Detect which cell encompasses the target text, then output its [x, y] center coordinate. 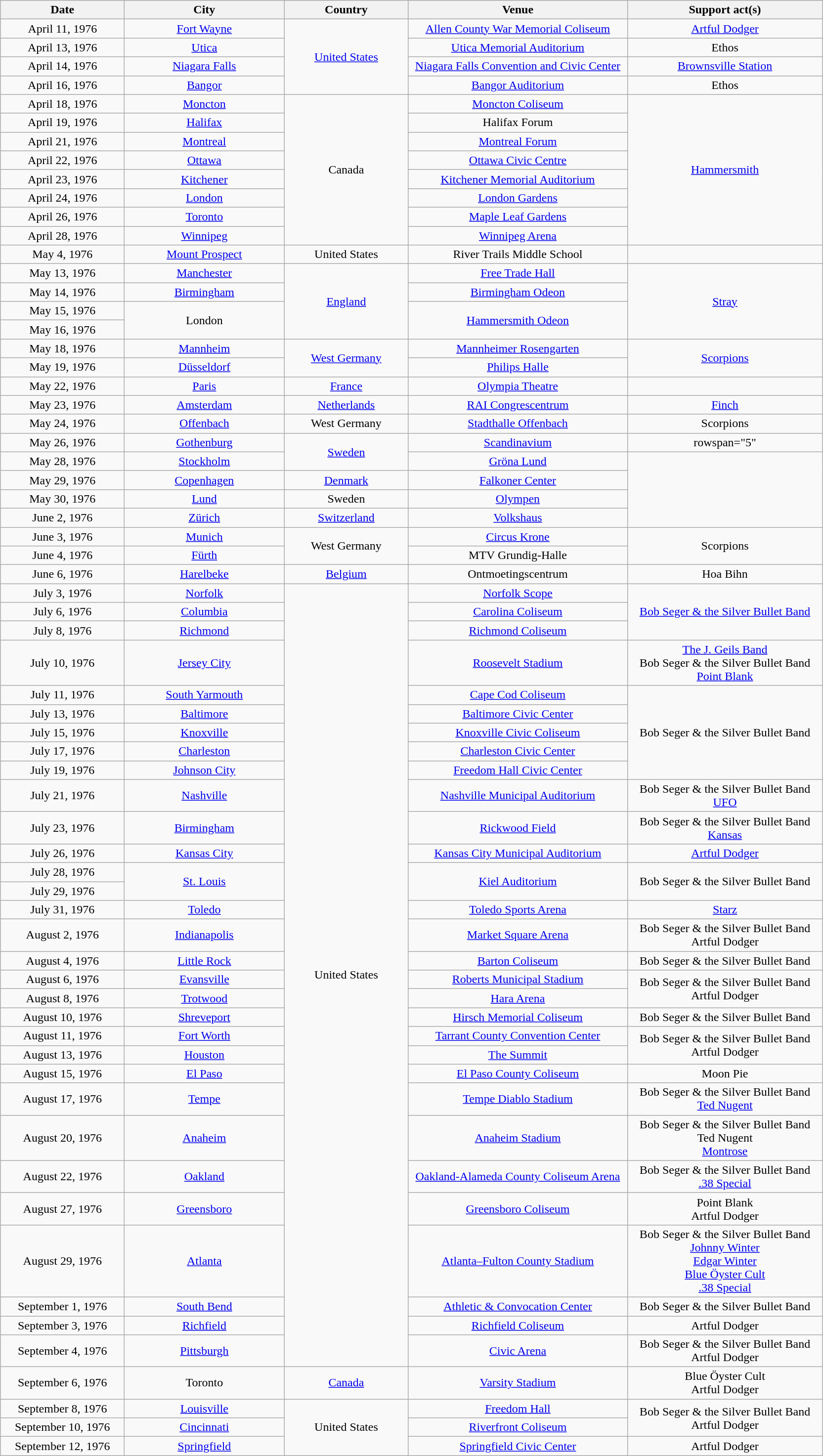
July 23, 1976 [62, 827]
Ottawa Civic Centre [518, 160]
Anaheim Stadium [518, 1138]
Greensboro Coliseum [518, 1209]
Freedom Hall [518, 1409]
Stadthalle Offenbach [518, 424]
Roosevelt Stadium [518, 663]
May 19, 1976 [62, 367]
Ontmoetingscentrum [518, 574]
September 1, 1976 [62, 1306]
Varsity Stadium [518, 1383]
Riverfront Coliseum [518, 1427]
April 23, 1976 [62, 179]
Richfield [205, 1325]
Free Trade Hall [518, 273]
April 28, 1976 [62, 236]
rowspan="5" [725, 442]
Oakland [205, 1176]
Philips Halle [518, 367]
Support act(s) [725, 10]
Baltimore [205, 714]
Lund [205, 499]
Allen County War Memorial Coliseum [518, 29]
Mannheimer Rosengarten [518, 348]
Niagara Falls Convention and Civic Center [518, 66]
Moncton Coliseum [518, 104]
May 30, 1976 [62, 499]
July 10, 1976 [62, 663]
Belgium [346, 574]
Fort Worth [205, 1036]
El Paso [205, 1073]
Norfolk [205, 593]
August 10, 1976 [62, 1017]
September 8, 1976 [62, 1409]
Kansas City Municipal Auditorium [518, 853]
August 29, 1976 [62, 1261]
July 15, 1976 [62, 732]
August 22, 1976 [62, 1176]
Toledo [205, 910]
Date [62, 10]
Amsterdam [205, 405]
Nashville [205, 796]
Bob Seger & the Silver Bullet BandJohnny WinterEdgar WinterBlue Öyster Cult.38 Special [725, 1261]
Pittsburgh [205, 1351]
Springfield Civic Center [518, 1446]
April 24, 1976 [62, 198]
August 11, 1976 [62, 1036]
Fort Wayne [205, 29]
Winnipeg Arena [518, 236]
May 15, 1976 [62, 311]
Kiel Auditorium [518, 881]
July 19, 1976 [62, 770]
August 4, 1976 [62, 961]
Stray [725, 301]
Anaheim [205, 1138]
May 29, 1976 [62, 480]
Springfield [205, 1446]
Johnson City [205, 770]
July 3, 1976 [62, 593]
Louisville [205, 1409]
July 31, 1976 [62, 910]
The Summit [518, 1055]
Montreal Forum [518, 141]
Carolina Coliseum [518, 612]
Atlanta–Fulton County Stadium [518, 1261]
Point BlankArtful Dodger [725, 1209]
August 17, 1976 [62, 1099]
Blue Öyster CultArtful Dodger [725, 1383]
Civic Arena [518, 1351]
Freedom Hall Civic Center [518, 770]
Baltimore Civic Center [518, 714]
Copenhagen [205, 480]
Trotwood [205, 998]
Bob Seger & the Silver Bullet BandKansas [725, 827]
July 28, 1976 [62, 872]
Indianapolis [205, 935]
Offenbach [205, 424]
Finch [725, 405]
MTV Grundig-Halle [518, 556]
June 2, 1976 [62, 517]
City [205, 10]
Fürth [205, 556]
June 3, 1976 [62, 536]
RAI Congrescentrum [518, 405]
Kansas City [205, 853]
July 8, 1976 [62, 631]
Kitchener [205, 179]
Rickwood Field [518, 827]
Tempe [205, 1099]
Moncton [205, 104]
Houston [205, 1055]
August 20, 1976 [62, 1138]
May 14, 1976 [62, 292]
Hara Arena [518, 998]
South Yarmouth [205, 695]
May 23, 1976 [62, 405]
Volkshaus [518, 517]
Scandinavium [518, 442]
Jersey City [205, 663]
Atlanta [205, 1261]
Manchester [205, 273]
Niagara Falls [205, 66]
Utica [205, 47]
Charleston [205, 751]
Cincinnati [205, 1427]
Maple Leaf Gardens [518, 216]
Toledo Sports Arena [518, 910]
Birmingham Odeon [518, 292]
August 6, 1976 [62, 980]
London Gardens [518, 198]
Brownsville Station [725, 66]
Richmond [205, 631]
Bob Seger & the Silver Bullet BandUFO [725, 796]
July 21, 1976 [62, 796]
Tarrant County Convention Center [518, 1036]
Ottawa [205, 160]
Greensboro [205, 1209]
Bob Seger & the Silver Bullet BandTed NugentMontrose [725, 1138]
September 3, 1976 [62, 1325]
April 11, 1976 [62, 29]
July 26, 1976 [62, 853]
Market Square Arena [518, 935]
Nashville Municipal Auditorium [518, 796]
Bob Seger & the Silver Bullet Band.38 Special [725, 1176]
May 28, 1976 [62, 461]
Starz [725, 910]
Norfolk Scope [518, 593]
Knoxville Civic Coliseum [518, 732]
Venue [518, 10]
Columbia [205, 612]
Mannheim [205, 348]
May 16, 1976 [62, 330]
Athletic & Convocation Center [518, 1306]
April 13, 1976 [62, 47]
River Trails Middle School [518, 255]
Hammersmith Odeon [518, 320]
France [346, 386]
May 4, 1976 [62, 255]
Utica Memorial Auditorium [518, 47]
May 26, 1976 [62, 442]
Cape Cod Coliseum [518, 695]
Olympen [518, 499]
Richmond Coliseum [518, 631]
Munich [205, 536]
May 13, 1976 [62, 273]
Mount Prospect [205, 255]
July 13, 1976 [62, 714]
Gothenburg [205, 442]
Oakland-Alameda County Coliseum Arena [518, 1176]
Bangor Auditorium [518, 85]
September 10, 1976 [62, 1427]
Little Rock [205, 961]
Kitchener Memorial Auditorium [518, 179]
May 24, 1976 [62, 424]
August 8, 1976 [62, 998]
Tempe Diablo Stadium [518, 1099]
September 12, 1976 [62, 1446]
Knoxville [205, 732]
Moon Pie [725, 1073]
Barton Coliseum [518, 961]
Winnipeg [205, 236]
Netherlands [346, 405]
Falkoner Center [518, 480]
Gröna Lund [518, 461]
The J. Geils BandBob Seger & the Silver Bullet BandPoint Blank [725, 663]
St. Louis [205, 881]
May 22, 1976 [62, 386]
Evansville [205, 980]
April 19, 1976 [62, 123]
Zürich [205, 517]
Hirsch Memorial Coliseum [518, 1017]
September 4, 1976 [62, 1351]
June 4, 1976 [62, 556]
Düsseldorf [205, 367]
June 6, 1976 [62, 574]
Country [346, 10]
Richfield Coliseum [518, 1325]
July 11, 1976 [62, 695]
Switzerland [346, 517]
August 15, 1976 [62, 1073]
April 22, 1976 [62, 160]
Bangor [205, 85]
Halifax Forum [518, 123]
Halifax [205, 123]
Bob Seger & the Silver Bullet BandTed Nugent [725, 1099]
Denmark [346, 480]
Hoa Bihn [725, 574]
Hammersmith [725, 170]
April 16, 1976 [62, 85]
South Bend [205, 1306]
Harelbeke [205, 574]
Charleston Civic Center [518, 751]
April 18, 1976 [62, 104]
April 26, 1976 [62, 216]
Paris [205, 386]
England [346, 301]
May 18, 1976 [62, 348]
Olympia Theatre [518, 386]
April 21, 1976 [62, 141]
Circus Krone [518, 536]
Roberts Municipal Stadium [518, 980]
April 14, 1976 [62, 66]
August 2, 1976 [62, 935]
August 13, 1976 [62, 1055]
August 27, 1976 [62, 1209]
Montreal [205, 141]
July 6, 1976 [62, 612]
El Paso County Coliseum [518, 1073]
Stockholm [205, 461]
September 6, 1976 [62, 1383]
July 29, 1976 [62, 891]
Shreveport [205, 1017]
July 17, 1976 [62, 751]
